For the text-containing cell, return its midpoint in (X, Y) coordinate format. 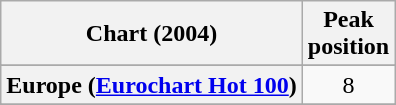
Peakposition (348, 34)
Chart (2004) (152, 34)
Europe (Eurochart Hot 100) (152, 85)
8 (348, 85)
